Return the (x, y) coordinate for the center point of the cell that contains the specified text.  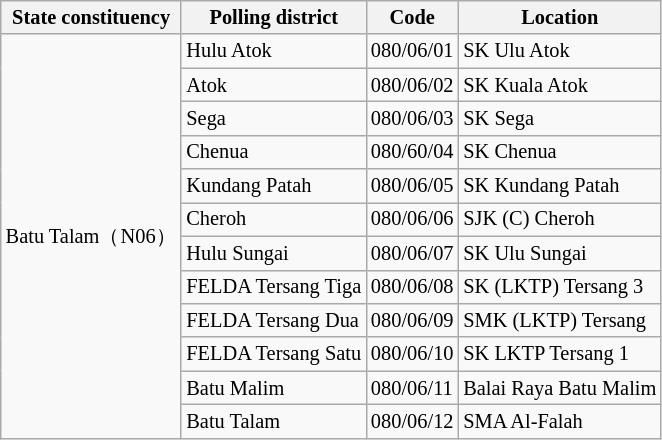
080/06/03 (412, 118)
Atok (274, 85)
SK Chenua (560, 152)
FELDA Tersang Tiga (274, 287)
State constituency (92, 17)
080/06/01 (412, 51)
Hulu Atok (274, 51)
080/06/12 (412, 421)
Hulu Sungai (274, 253)
080/06/11 (412, 388)
080/06/07 (412, 253)
SJK (C) Cheroh (560, 219)
080/06/08 (412, 287)
080/06/09 (412, 320)
080/06/02 (412, 85)
SK Sega (560, 118)
SK LKTP Tersang 1 (560, 354)
Batu Talam（N06） (92, 236)
080/06/06 (412, 219)
Batu Talam (274, 421)
SK Ulu Atok (560, 51)
Location (560, 17)
FELDA Tersang Dua (274, 320)
SK (LKTP) Tersang 3 (560, 287)
SK Ulu Sungai (560, 253)
Sega (274, 118)
Batu Malim (274, 388)
080/06/10 (412, 354)
SMA Al-Falah (560, 421)
Cheroh (274, 219)
080/06/05 (412, 186)
Chenua (274, 152)
Polling district (274, 17)
SK Kuala Atok (560, 85)
SMK (LKTP) Tersang (560, 320)
Balai Raya Batu Malim (560, 388)
080/60/04 (412, 152)
SK Kundang Patah (560, 186)
Kundang Patah (274, 186)
FELDA Tersang Satu (274, 354)
Code (412, 17)
